Return (x, y) of the center of cell containing provided text 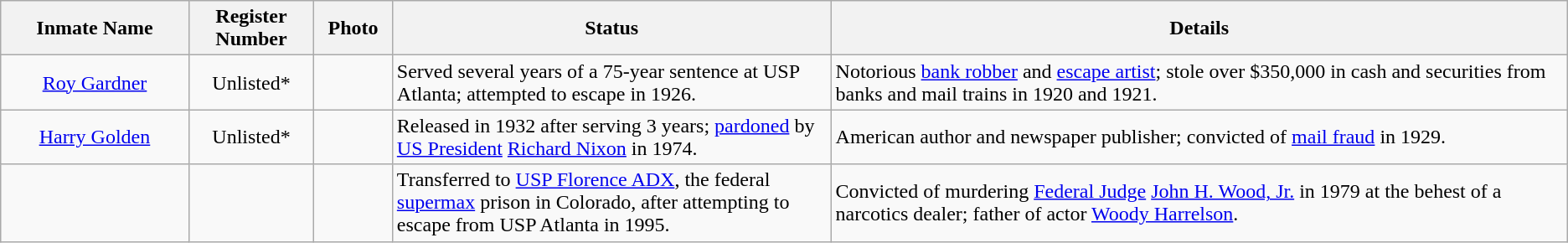
Inmate Name (95, 28)
Served several years of a 75-year sentence at USP Atlanta; attempted to escape in 1926. (611, 82)
Photo (353, 28)
Released in 1932 after serving 3 years; pardoned by US President Richard Nixon in 1974. (611, 137)
Transferred to USP Florence ADX, the federal supermax prison in Colorado, after attempting to escape from USP Atlanta in 1995. (611, 203)
American author and newspaper publisher; convicted of mail fraud in 1929. (1199, 137)
Register Number (251, 28)
Harry Golden (95, 137)
Details (1199, 28)
Status (611, 28)
Notorious bank robber and escape artist; stole over $350,000 in cash and securities from banks and mail trains in 1920 and 1921. (1199, 82)
Roy Gardner (95, 82)
Convicted of murdering Federal Judge John H. Wood, Jr. in 1979 at the behest of a narcotics dealer; father of actor Woody Harrelson. (1199, 203)
